Identify which cell holds the provided text, then report its (x, y) central coordinate. 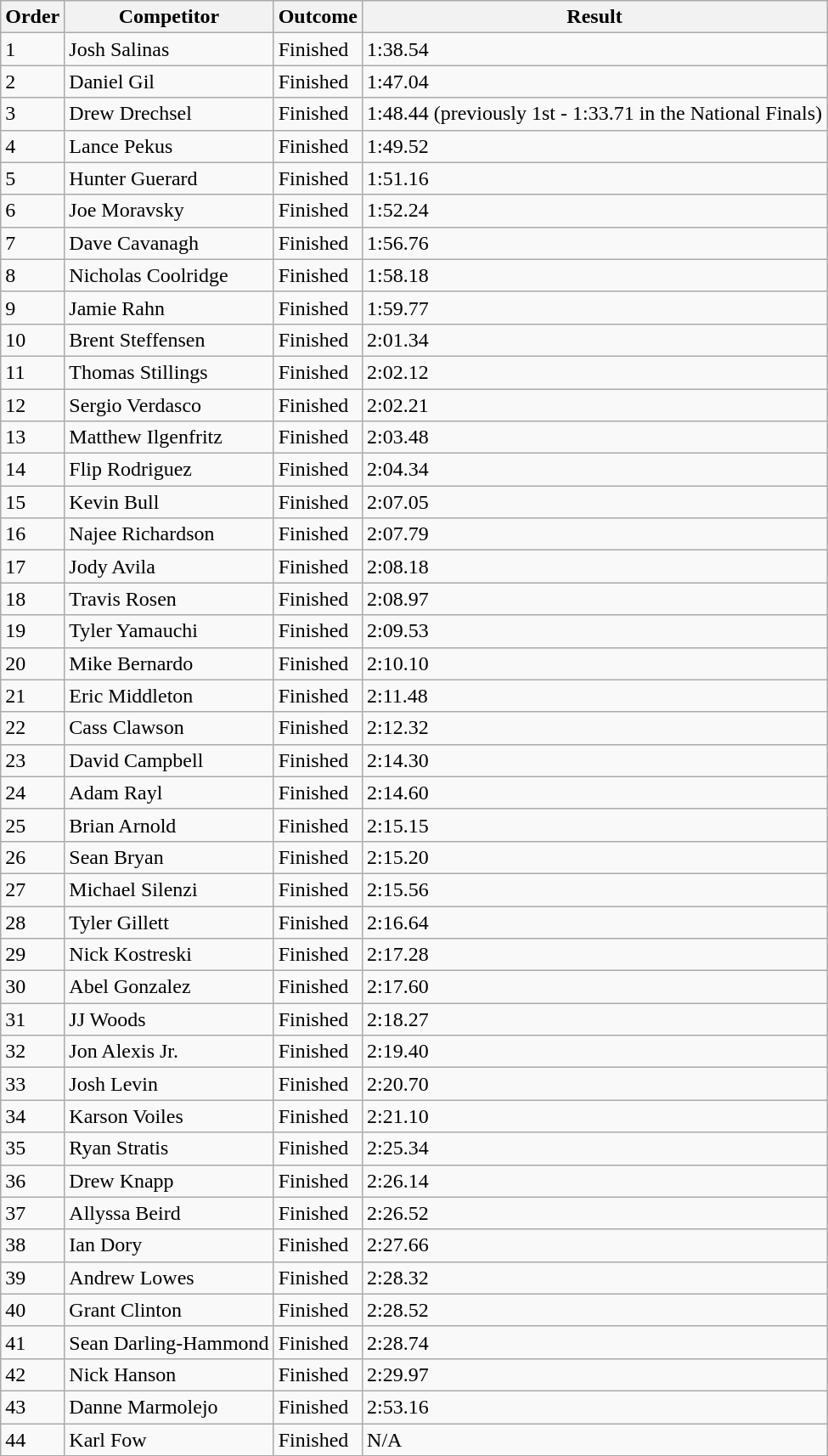
5 (32, 178)
2:09.53 (594, 631)
1:47.04 (594, 82)
Michael Silenzi (169, 889)
1:58.18 (594, 275)
1:49.52 (594, 146)
Lance Pekus (169, 146)
2:28.52 (594, 1310)
14 (32, 470)
1:59.77 (594, 308)
Sean Bryan (169, 857)
36 (32, 1181)
22 (32, 728)
Ian Dory (169, 1245)
11 (32, 372)
Allyssa Beird (169, 1213)
2:01.34 (594, 340)
25 (32, 825)
Nick Hanson (169, 1374)
Sean Darling-Hammond (169, 1342)
1:52.24 (594, 211)
Jamie Rahn (169, 308)
Grant Clinton (169, 1310)
2:21.10 (594, 1116)
3 (32, 114)
Thomas Stillings (169, 372)
Order (32, 17)
Drew Drechsel (169, 114)
Brent Steffensen (169, 340)
20 (32, 663)
Ryan Stratis (169, 1148)
10 (32, 340)
2:07.05 (594, 502)
2:02.12 (594, 372)
2:14.30 (594, 760)
37 (32, 1213)
17 (32, 567)
32 (32, 1052)
31 (32, 1019)
28 (32, 922)
43 (32, 1407)
Karson Voiles (169, 1116)
29 (32, 955)
2:25.34 (594, 1148)
Daniel Gil (169, 82)
2:07.79 (594, 534)
19 (32, 631)
2:27.66 (594, 1245)
18 (32, 599)
4 (32, 146)
1:56.76 (594, 243)
2:16.64 (594, 922)
Tyler Yamauchi (169, 631)
Hunter Guerard (169, 178)
Travis Rosen (169, 599)
Matthew Ilgenfritz (169, 437)
7 (32, 243)
Kevin Bull (169, 502)
Karl Fow (169, 1440)
27 (32, 889)
Tyler Gillett (169, 922)
Jon Alexis Jr. (169, 1052)
Joe Moravsky (169, 211)
2:29.97 (594, 1374)
42 (32, 1374)
Jody Avila (169, 567)
Cass Clawson (169, 728)
8 (32, 275)
34 (32, 1116)
2:20.70 (594, 1084)
1:48.44 (previously 1st - 1:33.71 in the National Finals) (594, 114)
40 (32, 1310)
2:04.34 (594, 470)
Danne Marmolejo (169, 1407)
2:53.16 (594, 1407)
2:14.60 (594, 793)
21 (32, 696)
Adam Rayl (169, 793)
38 (32, 1245)
2:28.74 (594, 1342)
6 (32, 211)
JJ Woods (169, 1019)
2:26.52 (594, 1213)
30 (32, 987)
Outcome (318, 17)
2:08.18 (594, 567)
Brian Arnold (169, 825)
41 (32, 1342)
2:19.40 (594, 1052)
2:02.21 (594, 405)
9 (32, 308)
Andrew Lowes (169, 1278)
Nick Kostreski (169, 955)
2:15.20 (594, 857)
Najee Richardson (169, 534)
N/A (594, 1440)
2:26.14 (594, 1181)
2:12.32 (594, 728)
Sergio Verdasco (169, 405)
13 (32, 437)
24 (32, 793)
1:51.16 (594, 178)
44 (32, 1440)
Drew Knapp (169, 1181)
2:10.10 (594, 663)
2:17.28 (594, 955)
1:38.54 (594, 49)
26 (32, 857)
2 (32, 82)
Nicholas Coolridge (169, 275)
Flip Rodriguez (169, 470)
Abel Gonzalez (169, 987)
15 (32, 502)
2:15.15 (594, 825)
Dave Cavanagh (169, 243)
Eric Middleton (169, 696)
16 (32, 534)
Josh Levin (169, 1084)
39 (32, 1278)
1 (32, 49)
35 (32, 1148)
23 (32, 760)
David Campbell (169, 760)
33 (32, 1084)
2:15.56 (594, 889)
2:03.48 (594, 437)
2:17.60 (594, 987)
2:18.27 (594, 1019)
Josh Salinas (169, 49)
Mike Bernardo (169, 663)
2:28.32 (594, 1278)
12 (32, 405)
Competitor (169, 17)
Result (594, 17)
2:11.48 (594, 696)
2:08.97 (594, 599)
